Provide the [x, y] coordinate of the cell's center where the given text is located.  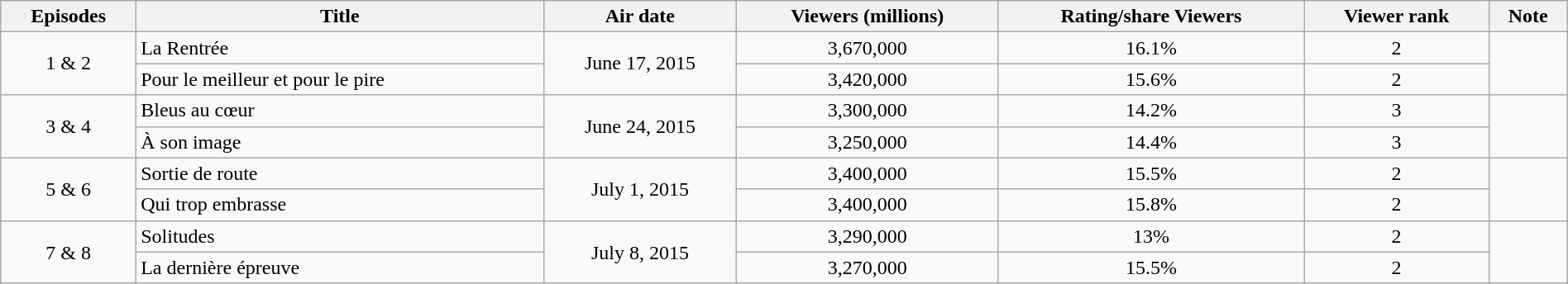
3,420,000 [868, 79]
Rating/share Viewers [1151, 17]
15.6% [1151, 79]
La dernière épreuve [340, 267]
3 & 4 [69, 126]
Pour le meilleur et pour le pire [340, 79]
Note [1528, 17]
5 & 6 [69, 189]
3,300,000 [868, 111]
13% [1151, 236]
Air date [640, 17]
16.1% [1151, 48]
14.4% [1151, 142]
7 & 8 [69, 252]
July 1, 2015 [640, 189]
14.2% [1151, 111]
3,270,000 [868, 267]
Title [340, 17]
July 8, 2015 [640, 252]
June 17, 2015 [640, 64]
Qui trop embrasse [340, 205]
3,290,000 [868, 236]
Viewer rank [1396, 17]
La Rentrée [340, 48]
Viewers (millions) [868, 17]
1 & 2 [69, 64]
Episodes [69, 17]
June 24, 2015 [640, 126]
3,250,000 [868, 142]
15.8% [1151, 205]
À son image [340, 142]
3,670,000 [868, 48]
Bleus au cœur [340, 111]
Solitudes [340, 236]
Sortie de route [340, 173]
